Pinpoint the cell where the given text exists, returning its [x, y] midpoint coordinate. 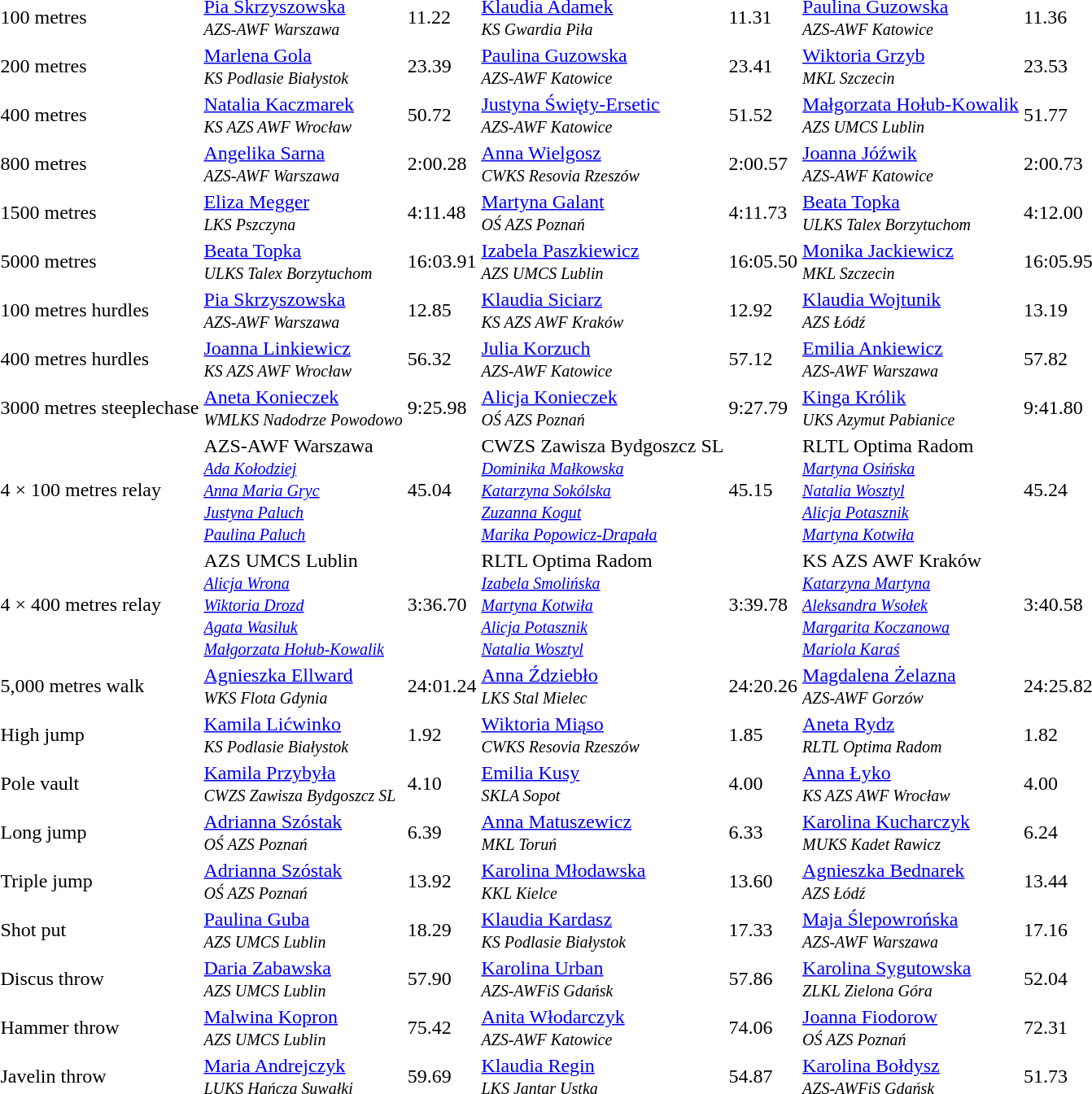
Anna WielgoszCWKS Resovia Rzeszów [602, 164]
18.29 [442, 931]
Alicja KonieczekOŚ AZS Poznań [602, 408]
AZS-AWF WarszawaAda KołodziejAnna Maria GrycJustyna PaluchPaulina Paluch [303, 490]
Daria ZabawskaAZS UMCS Lublin [303, 979]
75.42 [442, 1028]
Martyna GalantOŚ AZS Poznań [602, 213]
4.00 [763, 784]
17.33 [763, 931]
3:36.70 [442, 604]
Agnieszka BednarekAZS Łódź [911, 882]
Monika JackiewiczMKL Szczecin [911, 262]
Kamila PrzybyłaCWZS Zawisza Bydgoszcz SL [303, 784]
Karolina KucharczykMUKS Kadet Rawicz [911, 833]
57.90 [442, 979]
6.33 [763, 833]
23.41 [763, 67]
57.12 [763, 360]
50.72 [442, 116]
Eliza MeggerLKS Pszczyna [303, 213]
Aneta KonieczekWMLKS Nadodrze Powodowo [303, 408]
Anita WłodarczykAZS-AWF Katowice [602, 1028]
Julia KorzuchAZS-AWF Katowice [602, 360]
24:01.24 [442, 686]
Anna ŹdziebłoLKS Stal Mielec [602, 686]
RLTL Optima RadomMartyna OsińskaNatalia WosztylAlicja PotasznikMartyna Kotwiła [911, 490]
Angelika SarnaAZS-AWF Warszawa [303, 164]
13.92 [442, 882]
Kamila LićwinkoKS Podlasie Białystok [303, 735]
23.39 [442, 67]
24:20.26 [763, 686]
2:00.28 [442, 164]
CWZS Zawisza Bydgoszcz SLDominika MałkowskaKatarzyna SokólskaZuzanna KogutMarika Popowicz-Drapała [602, 490]
Karolina SygutowskaZLKL Zielona Góra [911, 979]
12.92 [763, 311]
6.39 [442, 833]
Justyna Święty-ErseticAZS-AWF Katowice [602, 116]
Joanna JóźwikAZS-AWF Katowice [911, 164]
Joanna FiodorowOŚ AZS Poznań [911, 1028]
KS AZS AWF KrakówKatarzyna MartynaAleksandra WsołekMargarita KoczanowaMariola Karaś [911, 604]
12.85 [442, 311]
4.10 [442, 784]
Natalia KaczmarekKS AZS AWF Wrocław [303, 116]
Anna ŁykoKS AZS AWF Wrocław [911, 784]
2:00.57 [763, 164]
AZS UMCS LublinAlicja WronaWiktoria DrozdAgata WasilukMałgorzata Hołub-Kowalik [303, 604]
45.15 [763, 490]
4:11.73 [763, 213]
Aneta RydzRLTL Optima Radom [911, 735]
Klaudia SiciarzKS AZS AWF Kraków [602, 311]
Klaudia WojtunikAZS Łódź [911, 311]
3:39.78 [763, 604]
Maja ŚlepowrońskaAZS-AWF Warszawa [911, 931]
74.06 [763, 1028]
13.60 [763, 882]
16:05.50 [763, 262]
Emilia KusySKLA Sopot [602, 784]
Karolina UrbanAZS-AWFiS Gdańsk [602, 979]
Paulina GuzowskaAZS-AWF Katowice [602, 67]
Kinga KrólikUKS Azymut Pabianice [911, 408]
57.86 [763, 979]
45.04 [442, 490]
Izabela PaszkiewiczAZS UMCS Lublin [602, 262]
9:25.98 [442, 408]
9:27.79 [763, 408]
Karolina MłodawskaKKL Kielce [602, 882]
Wiktoria GrzybMKL Szczecin [911, 67]
16:03.91 [442, 262]
Magdalena ŻelaznaAZS-AWF Gorzów [911, 686]
1.92 [442, 735]
Paulina GubaAZS UMCS Lublin [303, 931]
51.52 [763, 116]
4:11.48 [442, 213]
RLTL Optima RadomIzabela SmolińskaMartyna KotwiłaAlicja PotasznikNatalia Wosztyl [602, 604]
Anna MatuszewiczMKL Toruń [602, 833]
Wiktoria MiąsoCWKS Resovia Rzeszów [602, 735]
Emilia AnkiewiczAZS-AWF Warszawa [911, 360]
Malwina KopronAZS UMCS Lublin [303, 1028]
56.32 [442, 360]
1.85 [763, 735]
Małgorzata Hołub-KowalikAZS UMCS Lublin [911, 116]
Marlena GolaKS Podlasie Białystok [303, 67]
Pia SkrzyszowskaAZS-AWF Warszawa [303, 311]
Agnieszka EllwardWKS Flota Gdynia [303, 686]
Klaudia KardaszKS Podlasie Białystok [602, 931]
Joanna LinkiewiczKS AZS AWF Wrocław [303, 360]
